Determine the (X, Y) coordinate at the center of the cell enclosing the given text.  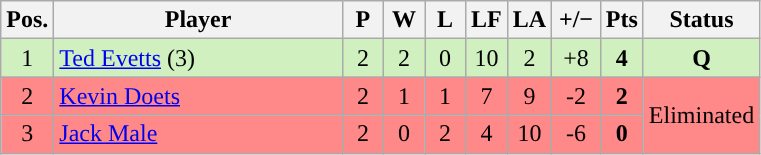
-2 (576, 96)
L (444, 20)
Kevin Doets (198, 96)
Eliminated (701, 115)
Player (198, 20)
LF (487, 20)
Pos. (28, 20)
Q (701, 58)
Pts (622, 20)
9 (529, 96)
+/− (576, 20)
7 (487, 96)
+8 (576, 58)
-6 (576, 134)
P (362, 20)
W (404, 20)
Ted Evetts (3) (198, 58)
Jack Male (198, 134)
LA (529, 20)
Status (701, 20)
3 (28, 134)
